Capture the cell that displays the provided text and extract its [x, y] central coordinate. 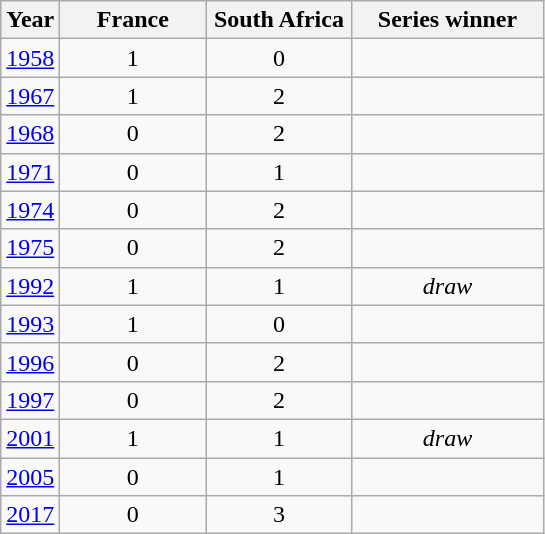
France [133, 20]
Year [30, 20]
1958 [30, 58]
1975 [30, 248]
1967 [30, 96]
2001 [30, 438]
1997 [30, 400]
South Africa [279, 20]
1993 [30, 324]
1968 [30, 134]
1992 [30, 286]
2017 [30, 515]
1974 [30, 210]
2005 [30, 477]
Series winner [448, 20]
3 [279, 515]
1996 [30, 362]
1971 [30, 172]
